Capture the cell that displays the provided text and extract its (X, Y) central coordinate. 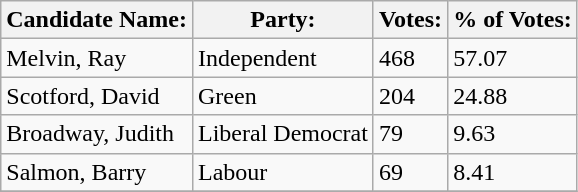
204 (410, 96)
Scotford, David (97, 96)
79 (410, 134)
Liberal Democrat (282, 134)
69 (410, 172)
Party: (282, 20)
Melvin, Ray (97, 58)
Votes: (410, 20)
24.88 (513, 96)
Candidate Name: (97, 20)
% of Votes: (513, 20)
Broadway, Judith (97, 134)
468 (410, 58)
Green (282, 96)
9.63 (513, 134)
Labour (282, 172)
57.07 (513, 58)
Independent (282, 58)
Salmon, Barry (97, 172)
8.41 (513, 172)
